For the text-containing cell, return its midpoint in (X, Y) coordinate format. 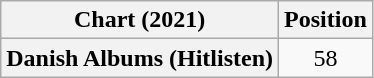
Chart (2021) (140, 20)
Danish Albums (Hitlisten) (140, 58)
58 (326, 58)
Position (326, 20)
